Find where the given text appears and provide that cell's center as [X, Y] coordinate. 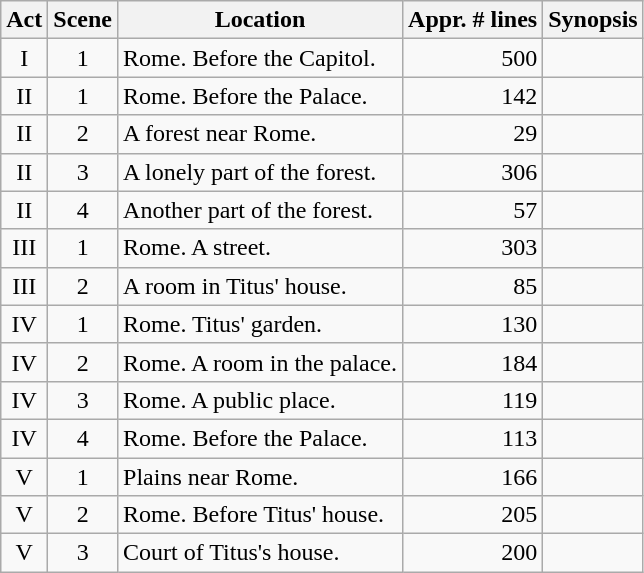
Synopsis [593, 20]
205 [473, 515]
A room in Titus' house. [260, 286]
A lonely part of the forest. [260, 172]
166 [473, 477]
A forest near Rome. [260, 134]
200 [473, 553]
57 [473, 210]
29 [473, 134]
Location [260, 20]
Rome. Before the Capitol. [260, 58]
306 [473, 172]
85 [473, 286]
130 [473, 324]
Scene [83, 20]
Court of Titus's house. [260, 553]
Rome. Before Titus' house. [260, 515]
Another part of the forest. [260, 210]
I [24, 58]
303 [473, 248]
142 [473, 96]
Rome. Titus' garden. [260, 324]
Rome. A street. [260, 248]
Plains near Rome. [260, 477]
Rome. A room in the palace. [260, 362]
113 [473, 438]
Act [24, 20]
500 [473, 58]
Rome. A public place. [260, 400]
Appr. # lines [473, 20]
119 [473, 400]
184 [473, 362]
